Provide the [X, Y] coordinate of the cell's center where the given text is located.  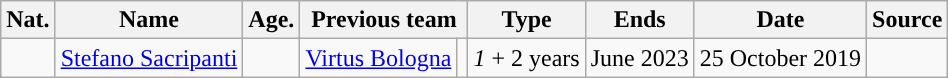
Previous team [384, 20]
Name [149, 20]
Type [526, 20]
Source [908, 20]
25 October 2019 [780, 58]
1 + 2 years [526, 58]
Ends [640, 20]
Virtus Bologna [378, 58]
Stefano Sacripanti [149, 58]
June 2023 [640, 58]
Nat. [28, 20]
Date [780, 20]
Age. [272, 20]
